Output the (x, y) coordinate of the center of the cell containing the given text.  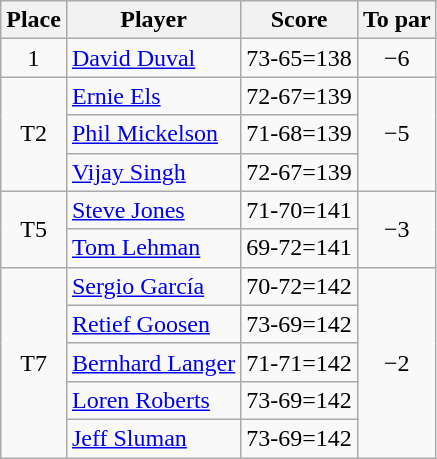
Ernie Els (153, 96)
Tom Lehman (153, 248)
David Duval (153, 58)
−2 (396, 362)
73-65=138 (300, 58)
71-71=142 (300, 362)
To par (396, 20)
71-70=141 (300, 210)
Place (34, 20)
T2 (34, 134)
T5 (34, 229)
Jeff Sluman (153, 438)
−5 (396, 134)
Score (300, 20)
Steve Jones (153, 210)
71-68=139 (300, 134)
70-72=142 (300, 286)
Vijay Singh (153, 172)
Player (153, 20)
69-72=141 (300, 248)
−3 (396, 229)
Bernhard Langer (153, 362)
Retief Goosen (153, 324)
1 (34, 58)
T7 (34, 362)
Phil Mickelson (153, 134)
Sergio García (153, 286)
−6 (396, 58)
Loren Roberts (153, 400)
